From the cell containing the given text, extract its center point as [x, y] coordinate. 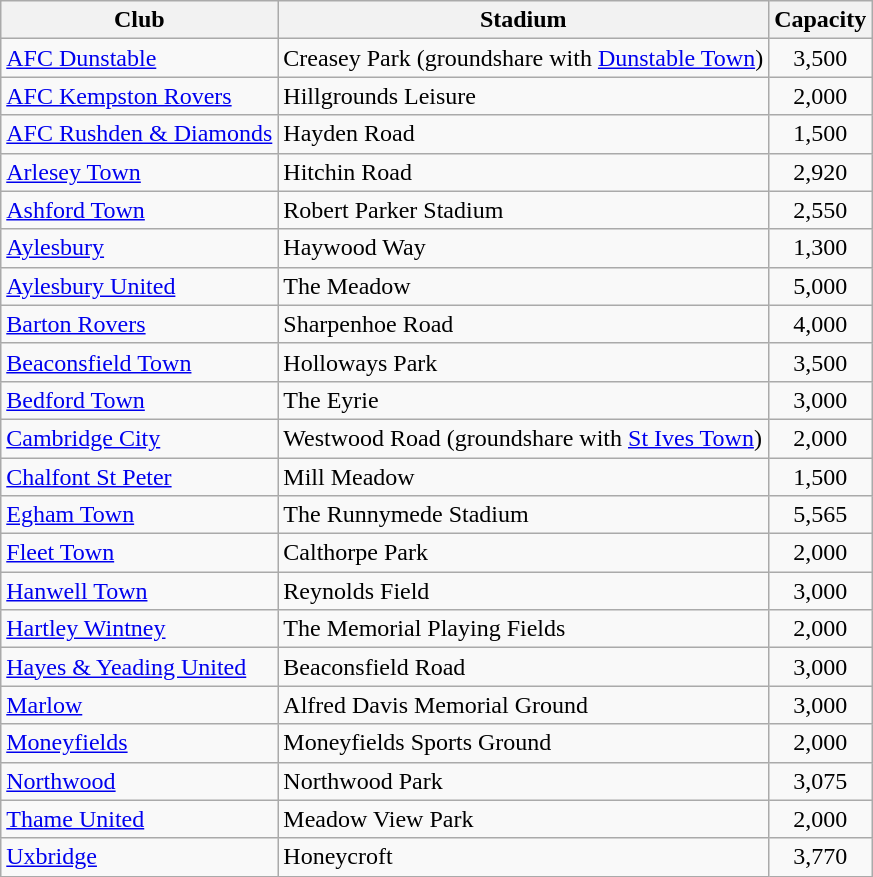
AFC Kempston Rovers [140, 96]
Ashford Town [140, 210]
Honeycroft [524, 857]
4,000 [820, 324]
Hayden Road [524, 134]
Fleet Town [140, 553]
Hayes & Yeading United [140, 667]
5,565 [820, 515]
Meadow View Park [524, 819]
Calthorpe Park [524, 553]
Northwood [140, 781]
The Meadow [524, 286]
Hartley Wintney [140, 629]
Haywood Way [524, 248]
Beaconsfield Road [524, 667]
AFC Rushden & Diamonds [140, 134]
Robert Parker Stadium [524, 210]
Westwood Road (groundshare with St Ives Town) [524, 438]
Barton Rovers [140, 324]
Arlesey Town [140, 172]
Mill Meadow [524, 477]
Hillgrounds Leisure [524, 96]
3,770 [820, 857]
3,075 [820, 781]
Alfred Davis Memorial Ground [524, 705]
Aylesbury United [140, 286]
Egham Town [140, 515]
Aylesbury [140, 248]
Stadium [524, 20]
Thame United [140, 819]
Cambridge City [140, 438]
Club [140, 20]
Hanwell Town [140, 591]
Creasey Park (groundshare with Dunstable Town) [524, 58]
Hitchin Road [524, 172]
5,000 [820, 286]
Moneyfields Sports Ground [524, 743]
1,300 [820, 248]
Holloways Park [524, 362]
2,550 [820, 210]
AFC Dunstable [140, 58]
Northwood Park [524, 781]
Chalfont St Peter [140, 477]
The Memorial Playing Fields [524, 629]
2,920 [820, 172]
Sharpenhoe Road [524, 324]
The Eyrie [524, 400]
Capacity [820, 20]
Beaconsfield Town [140, 362]
Bedford Town [140, 400]
Marlow [140, 705]
Moneyfields [140, 743]
Reynolds Field [524, 591]
Uxbridge [140, 857]
The Runnymede Stadium [524, 515]
